Scan for the cell matching the given text and deliver its (x, y) coordinate at center. 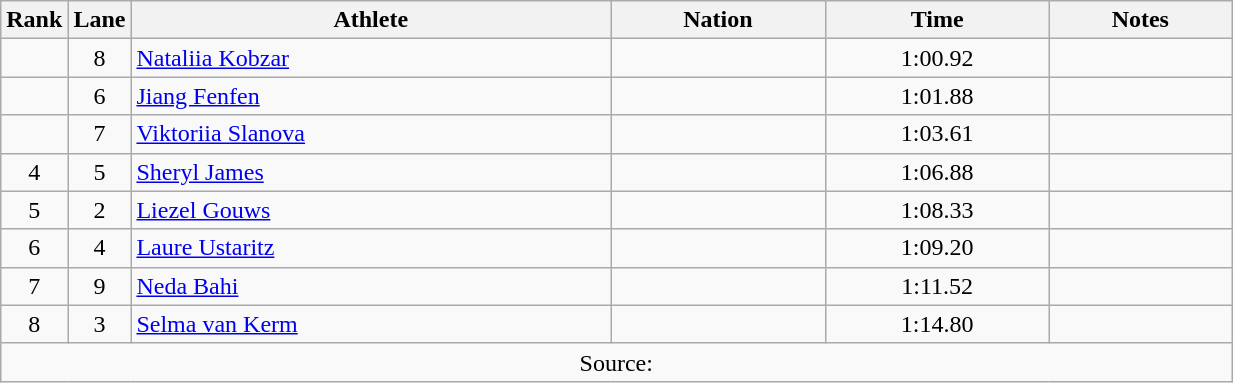
1:09.20 (937, 248)
Neda Bahi (371, 286)
Source: (616, 362)
1:14.80 (937, 324)
Sheryl James (371, 172)
Rank (34, 20)
Notes (1140, 20)
Liezel Gouws (371, 210)
Athlete (371, 20)
3 (100, 324)
2 (100, 210)
Nataliia Kobzar (371, 58)
1:01.88 (937, 96)
Lane (100, 20)
Nation (718, 20)
Viktoriia Slanova (371, 134)
1:00.92 (937, 58)
Laure Ustaritz (371, 248)
1:11.52 (937, 286)
1:03.61 (937, 134)
Jiang Fenfen (371, 96)
1:06.88 (937, 172)
Time (937, 20)
Selma van Kerm (371, 324)
9 (100, 286)
1:08.33 (937, 210)
